Search for the cell housing the specified text and yield its [X, Y] center coordinate. 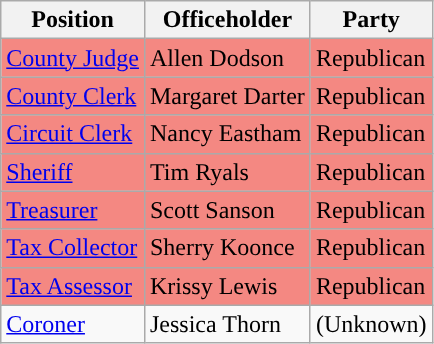
Allen Dodson [227, 58]
Coroner [73, 324]
Scott Sanson [227, 210]
Tim Ryals [227, 172]
Party [371, 20]
Krissy Lewis [227, 286]
Sheriff [73, 172]
Position [73, 20]
Tax Assessor [73, 286]
Sherry Koonce [227, 248]
Jessica Thorn [227, 324]
Margaret Darter [227, 96]
(Unknown) [371, 324]
County Judge [73, 58]
Nancy Eastham [227, 134]
Treasurer [73, 210]
Circuit Clerk [73, 134]
Officeholder [227, 20]
Tax Collector [73, 248]
County Clerk [73, 96]
